Determine the (x, y) coordinate at the center of the cell enclosing the given text.  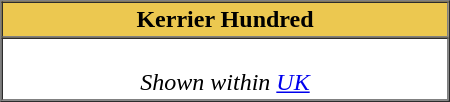
Shown within UK (226, 70)
Kerrier Hundred (226, 20)
